Identify which cell holds the provided text, then report its [x, y] central coordinate. 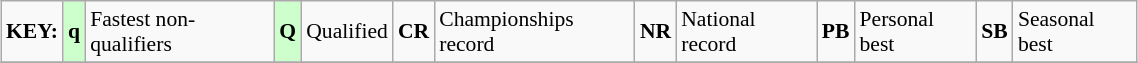
SB [994, 32]
Championships record [534, 32]
National record [746, 32]
Personal best [916, 32]
PB [836, 32]
NR [656, 32]
Fastest non-qualifiers [180, 32]
q [74, 32]
Qualified [347, 32]
CR [414, 32]
KEY: [32, 32]
Q [288, 32]
Seasonal best [1075, 32]
